Identify which cell holds the provided text, then report its [X, Y] central coordinate. 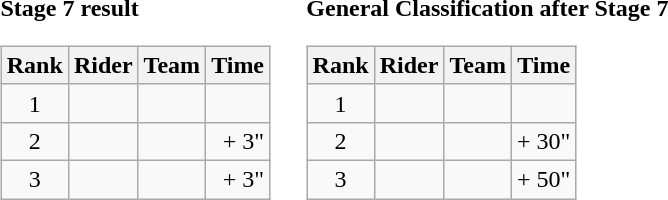
+ 50" [543, 179]
+ 30" [543, 141]
